Extract the (X, Y) coordinate from the center of the cell holding the provided text.  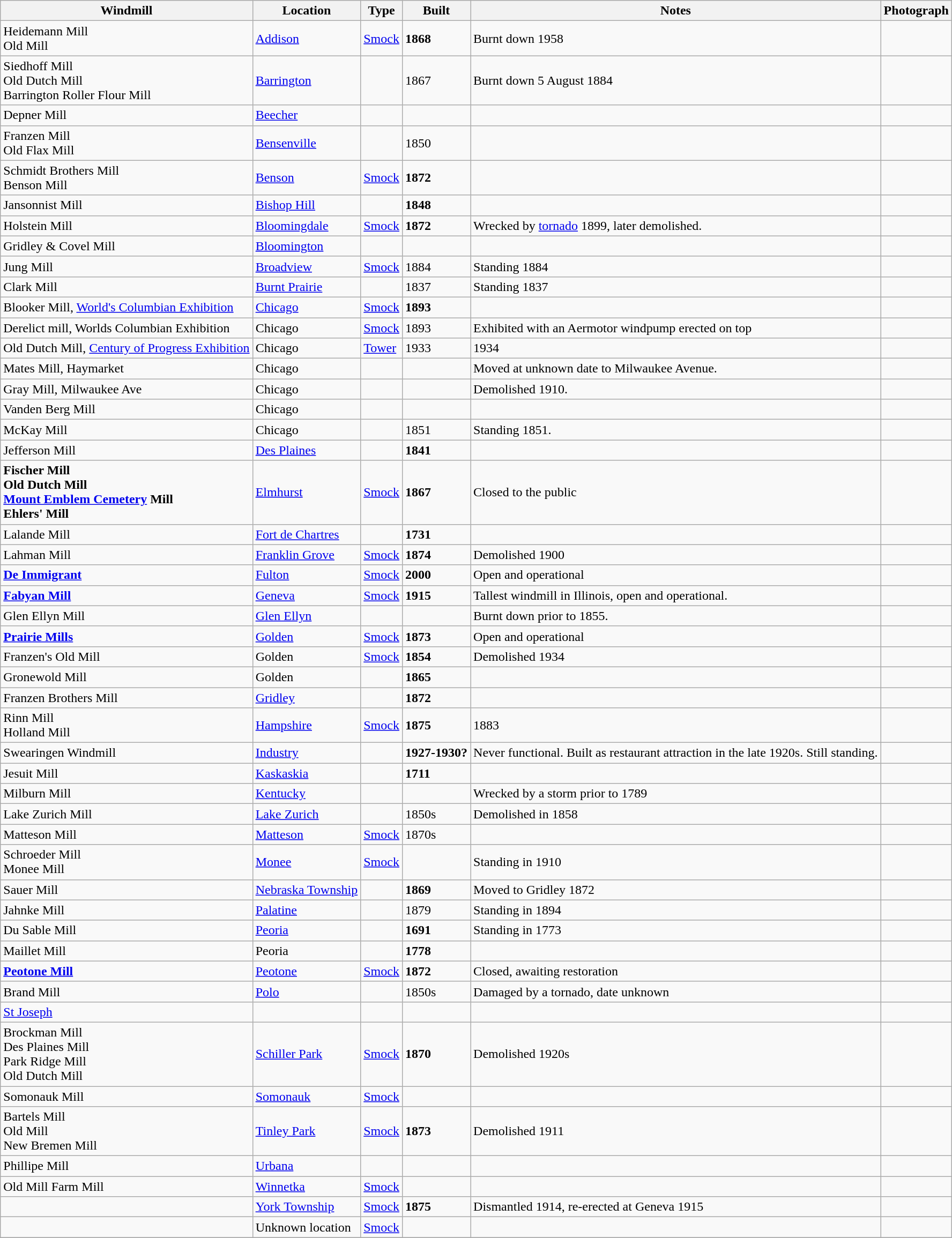
Unknown location (307, 1227)
Wrecked by tornado 1899, later demolished. (676, 226)
Depner Mill (127, 115)
Type (382, 11)
Franklin Grove (307, 555)
1915 (436, 595)
Franzen's Old Mill (127, 657)
Gray Mill, Milwaukee Ave (127, 389)
Kentucky (307, 794)
Standing 1837 (676, 287)
Geneva (307, 595)
1934 (676, 348)
1850 (436, 143)
Tower (382, 348)
Jahnke Mill (127, 910)
Tallest windmill in Illinois, open and operational. (676, 595)
1854 (436, 657)
Location (307, 11)
Rinn MillHolland Mill (127, 726)
Wrecked by a storm prior to 1789 (676, 794)
Peotone Mill (127, 971)
Prairie Mills (127, 636)
McKay Mill (127, 430)
Hampshire (307, 726)
Burnt down prior to 1855. (676, 616)
Phillipe Mill (127, 1166)
Jansonnist Mill (127, 205)
Standing in 1910 (676, 862)
Bartels MillOld MillNew Bremen Mill (127, 1131)
1884 (436, 266)
Fabyan Mill (127, 595)
Fischer MillOld Dutch MillMount Emblem Cemetery MillEhlers' Mill (127, 492)
Winnetka (307, 1187)
Brand Mill (127, 991)
Clark Mill (127, 287)
York Township (307, 1207)
Urbana (307, 1166)
Derelict mill, Worlds Columbian Exhibition (127, 327)
Palatine (307, 910)
1874 (436, 555)
Dismantled 1914, re-erected at Geneva 1915 (676, 1207)
1870 (436, 1054)
Gridley & Covel Mill (127, 246)
Windmill (127, 11)
1691 (436, 930)
1851 (436, 430)
Fort de Chartres (307, 534)
Jesuit Mill (127, 773)
1778 (436, 951)
2000 (436, 575)
Elmhurst (307, 492)
Mates Mill, Haymarket (127, 369)
Demolished 1911 (676, 1131)
Lalande Mill (127, 534)
Standing in 1773 (676, 930)
1883 (676, 726)
Peotone (307, 971)
1837 (436, 287)
Burnt down 1958 (676, 39)
1933 (436, 348)
Glen Ellyn Mill (127, 616)
1879 (436, 910)
Standing 1884 (676, 266)
Burnt down 5 August 1884 (676, 80)
Old Mill Farm Mill (127, 1187)
Holstein Mill (127, 226)
Lake Zurich Mill (127, 814)
Brockman MillDes Plaines MillPark Ridge MillOld Dutch Mill (127, 1054)
Addison (307, 39)
Somonauk (307, 1096)
Barrington (307, 80)
Standing 1851. (676, 430)
Franzen MillOld Flax Mill (127, 143)
Vanden Berg Mill (127, 409)
Schroeder MillMonee Mill (127, 862)
1869 (436, 890)
Kaskaskia (307, 773)
Notes (676, 11)
Standing in 1894 (676, 910)
De Immigrant (127, 575)
1731 (436, 534)
Polo (307, 991)
1927-1930? (436, 753)
Damaged by a tornado, date unknown (676, 991)
Photograph (916, 11)
Blooker Mill, World's Columbian Exhibition (127, 307)
Demolished 1920s (676, 1054)
Nebraska Township (307, 890)
Closed, awaiting restoration (676, 971)
Burnt Prairie (307, 287)
Jefferson Mill (127, 450)
1841 (436, 450)
Tinley Park (307, 1131)
Gridley (307, 697)
Milburn Mill (127, 794)
Built (436, 11)
Monee (307, 862)
Sauer Mill (127, 890)
Du Sable Mill (127, 930)
Bishop Hill (307, 205)
1868 (436, 39)
Franzen Brothers Mill (127, 697)
Glen Ellyn (307, 616)
Lake Zurich (307, 814)
Moved to Gridley 1872 (676, 890)
Matteson Mill (127, 834)
Exhibited with an Aermotor windpump erected on top (676, 327)
Bensenville (307, 143)
1848 (436, 205)
Demolished 1900 (676, 555)
1870s (436, 834)
Heidemann MillOld Mill (127, 39)
Lahman Mill (127, 555)
1711 (436, 773)
Broadview (307, 266)
Moved at unknown date to Milwaukee Avenue. (676, 369)
Never functional. Built as restaurant attraction in the late 1920s. Still standing. (676, 753)
Old Dutch Mill, Century of Progress Exhibition (127, 348)
Gronewold Mill (127, 677)
Beecher (307, 115)
Industry (307, 753)
Fulton (307, 575)
Maillet Mill (127, 951)
Schiller Park (307, 1054)
Bloomington (307, 246)
Jung Mill (127, 266)
Siedhoff MillOld Dutch MillBarrington Roller Flour Mill (127, 80)
Bloomingdale (307, 226)
Demolished 1934 (676, 657)
Demolished 1910. (676, 389)
Schmidt Brothers MillBenson Mill (127, 178)
Swearingen Windmill (127, 753)
1865 (436, 677)
Demolished in 1858 (676, 814)
Matteson (307, 834)
Somonauk Mill (127, 1096)
Des Plaines (307, 450)
Closed to the public (676, 492)
Benson (307, 178)
St Joseph (127, 1012)
